Return the (X, Y) coordinate for the center point of the cell that contains the specified text.  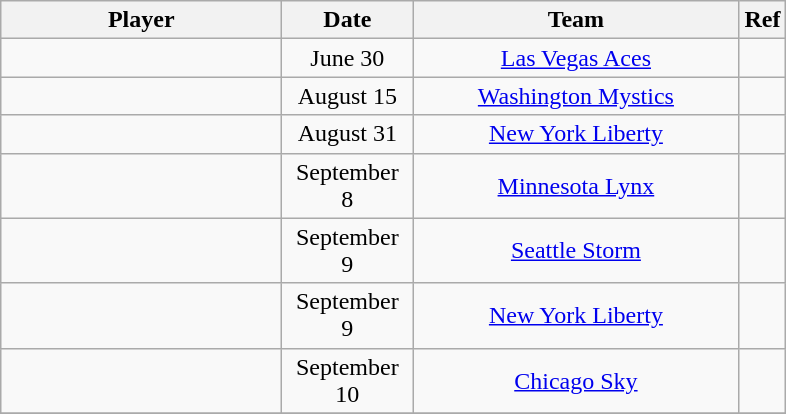
August 15 (348, 96)
September 8 (348, 186)
Washington Mystics (576, 96)
Player (142, 20)
Las Vegas Aces (576, 58)
June 30 (348, 58)
Date (348, 20)
Seattle Storm (576, 250)
Chicago Sky (576, 380)
Minnesota Lynx (576, 186)
Team (576, 20)
Ref (762, 20)
August 31 (348, 134)
September 10 (348, 380)
